Return the (x, y) coordinate for the center point of the cell that contains the specified text.  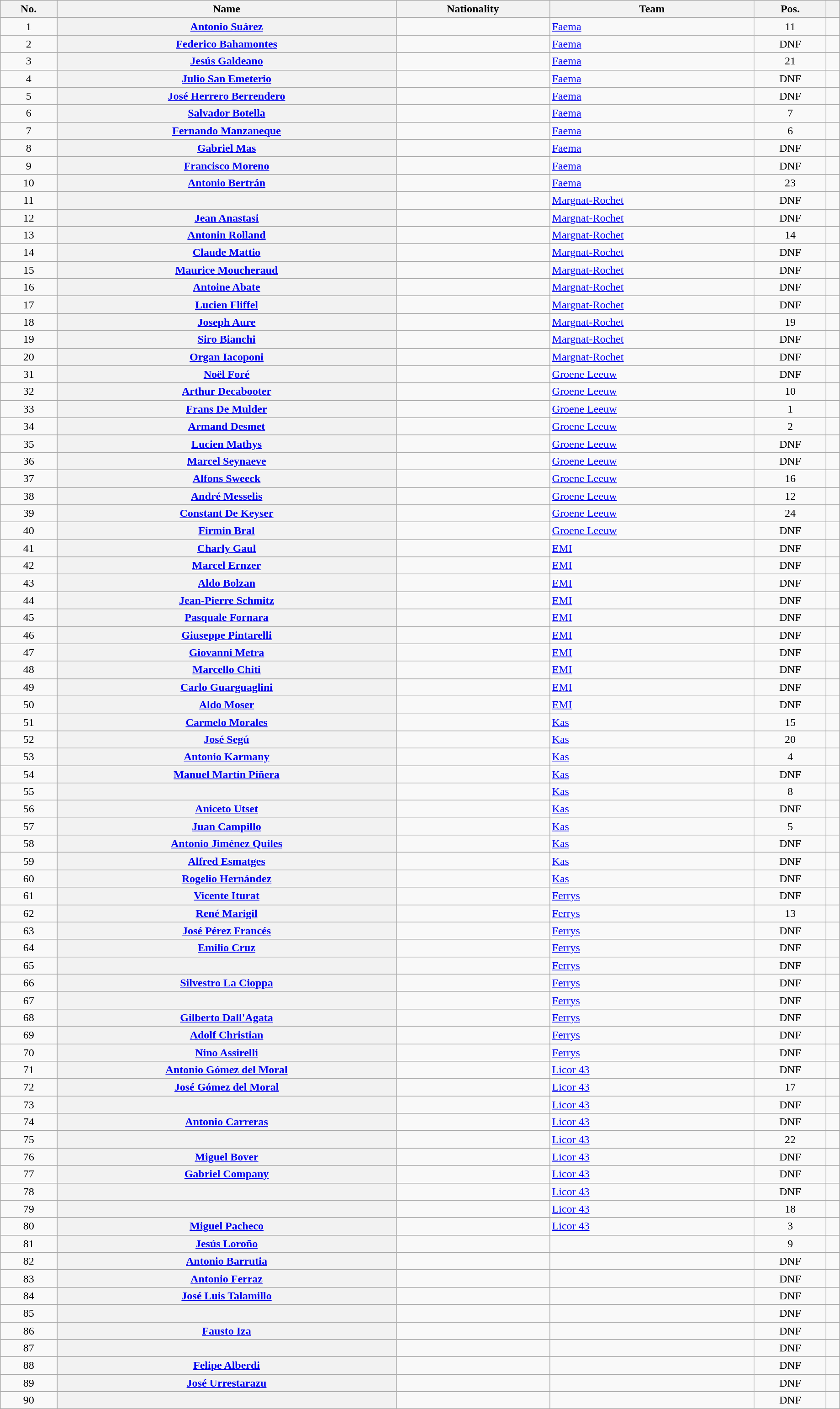
50 (29, 704)
54 (29, 774)
Giovanni Metra (227, 652)
53 (29, 757)
Lucien Fliffel (227, 305)
José Segú (227, 739)
72 (29, 1087)
Gilberto Dall'Agata (227, 1017)
Gabriel Mas (227, 148)
Siro Bianchi (227, 339)
Maurice Moucheraud (227, 270)
55 (29, 792)
80 (29, 1226)
Marcel Seynaeve (227, 461)
Adolf Christian (227, 1035)
Felipe Alberdi (227, 1366)
71 (29, 1070)
60 (29, 879)
32 (29, 392)
82 (29, 1261)
66 (29, 983)
38 (29, 496)
Antonio Suárez (227, 26)
73 (29, 1105)
41 (29, 548)
Organ Iacoponi (227, 357)
Julio San Emeterio (227, 79)
87 (29, 1348)
José Gómez del Moral (227, 1087)
Nino Assirelli (227, 1052)
Team (652, 9)
Jean Anastasi (227, 218)
Aldo Moser (227, 704)
José Urrestarazu (227, 1383)
Constant De Keyser (227, 514)
Marcello Chiti (227, 670)
Jesús Galdeano (227, 61)
Carmelo Morales (227, 722)
Antonio Bertrán (227, 183)
Antonio Carreras (227, 1122)
44 (29, 600)
21 (790, 61)
49 (29, 687)
Federico Bahamontes (227, 44)
Miguel Pacheco (227, 1226)
90 (29, 1400)
Jean-Pierre Schmitz (227, 600)
42 (29, 566)
Fernando Manzaneque (227, 131)
Antonin Rolland (227, 235)
Silvestro La Cioppa (227, 983)
35 (29, 444)
Antonio Jiménez Quiles (227, 844)
Gabriel Company (227, 1174)
Marcel Ernzer (227, 566)
33 (29, 409)
Fausto Iza (227, 1331)
Jesús Loroño (227, 1244)
Antonio Barrutia (227, 1261)
36 (29, 461)
Charly Gaul (227, 548)
No. (29, 9)
Aniceto Utset (227, 809)
23 (790, 183)
Nationality (473, 9)
67 (29, 1000)
Rogelio Hernández (227, 879)
39 (29, 514)
Miguel Bover (227, 1157)
47 (29, 652)
José Pérez Francés (227, 931)
46 (29, 635)
Vicente Iturat (227, 896)
88 (29, 1366)
Joseph Aure (227, 322)
69 (29, 1035)
Antoine Abate (227, 287)
83 (29, 1278)
58 (29, 844)
Antonio Ferraz (227, 1278)
22 (790, 1139)
José Luis Talamillo (227, 1296)
81 (29, 1244)
84 (29, 1296)
86 (29, 1331)
Juan Campillo (227, 826)
65 (29, 965)
45 (29, 618)
Giuseppe Pintarelli (227, 635)
Lucien Mathys (227, 444)
85 (29, 1313)
Arthur Decabooter (227, 392)
74 (29, 1122)
Alfons Sweeck (227, 478)
52 (29, 739)
62 (29, 913)
77 (29, 1174)
24 (790, 514)
Emilio Cruz (227, 948)
51 (29, 722)
31 (29, 374)
José Herrero Berrendero (227, 96)
Firmin Bral (227, 531)
Antonio Gómez del Moral (227, 1070)
76 (29, 1157)
Armand Desmet (227, 426)
40 (29, 531)
Francisco Moreno (227, 165)
57 (29, 826)
André Messelis (227, 496)
Pasquale Fornara (227, 618)
Name (227, 9)
61 (29, 896)
Frans De Mulder (227, 409)
63 (29, 931)
89 (29, 1383)
75 (29, 1139)
70 (29, 1052)
Claude Mattio (227, 253)
56 (29, 809)
48 (29, 670)
Antonio Karmany (227, 757)
René Marigil (227, 913)
Alfred Esmatges (227, 861)
34 (29, 426)
Pos. (790, 9)
78 (29, 1192)
59 (29, 861)
Manuel Martín Piñera (227, 774)
64 (29, 948)
Carlo Guarguaglini (227, 687)
Aldo Bolzan (227, 583)
Salvador Botella (227, 113)
68 (29, 1017)
37 (29, 478)
79 (29, 1209)
Noël Foré (227, 374)
43 (29, 583)
